Return [X, Y] of the center of cell containing provided text 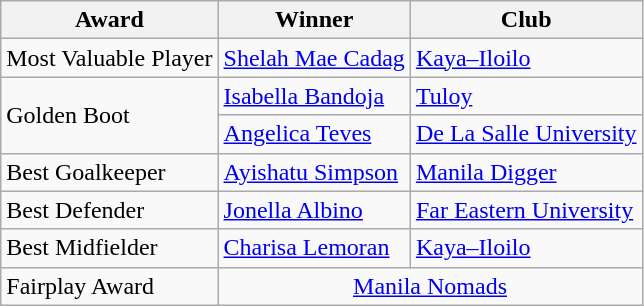
Most Valuable Player [110, 58]
Best Midfielder [110, 248]
Manila Nomads [430, 286]
Shelah Mae Cadag [314, 58]
Winner [314, 20]
Club [526, 20]
Isabella Bandoja [314, 96]
Far Eastern University [526, 210]
Charisa Lemoran [314, 248]
Angelica Teves [314, 134]
Award [110, 20]
Best Defender [110, 210]
Tuloy [526, 96]
De La Salle University [526, 134]
Jonella Albino [314, 210]
Fairplay Award [110, 286]
Manila Digger [526, 172]
Ayishatu Simpson [314, 172]
Golden Boot [110, 115]
Best Goalkeeper [110, 172]
